Extract the (x, y) coordinate from the center of the cell holding the provided text.  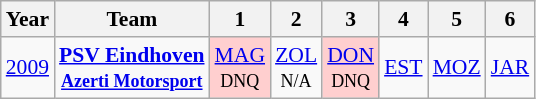
2 (296, 19)
4 (404, 19)
MOZ (457, 68)
3 (350, 19)
Year (28, 19)
EST (404, 68)
6 (510, 19)
ZOL N/A (296, 68)
DON DNQ (350, 68)
PSV EindhovenAzerti Motorsport (132, 68)
2009 (28, 68)
5 (457, 19)
MAG DNQ (240, 68)
Team (132, 19)
JAR (510, 68)
1 (240, 19)
